Extract the (x, y) coordinate from the center of the cell holding the provided text.  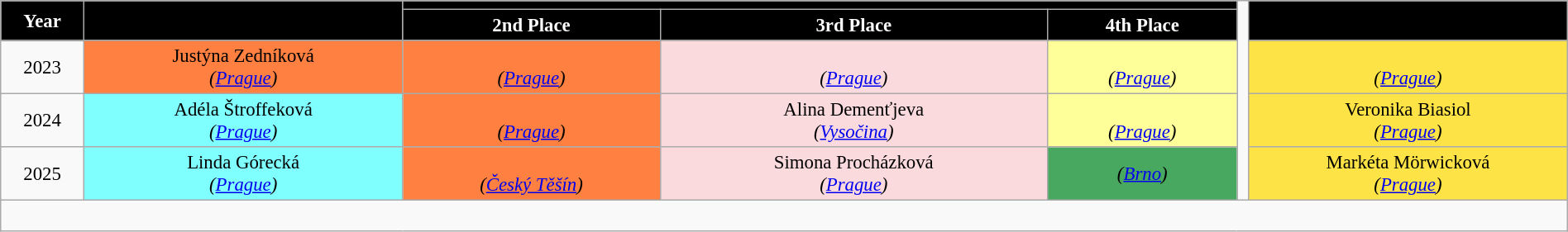
Alina Demenťjeva(Vysočina) (853, 121)
Simona Procházková(Prague) (853, 173)
3rd Place (853, 26)
(Český Těšín) (531, 173)
2023 (43, 68)
4th Place (1142, 26)
2nd Place (531, 26)
(Brno) (1142, 173)
Justýna Zedníková(Prague) (243, 68)
Markéta Mörwicková(Prague) (1408, 173)
2024 (43, 121)
Adéla Štroffeková(Prague) (243, 121)
Veronika Biasiol(Prague) (1408, 121)
Year (43, 21)
Linda Górecká(Prague) (243, 173)
2025 (43, 173)
